Output the (X, Y) coordinate of the center of the cell containing the given text.  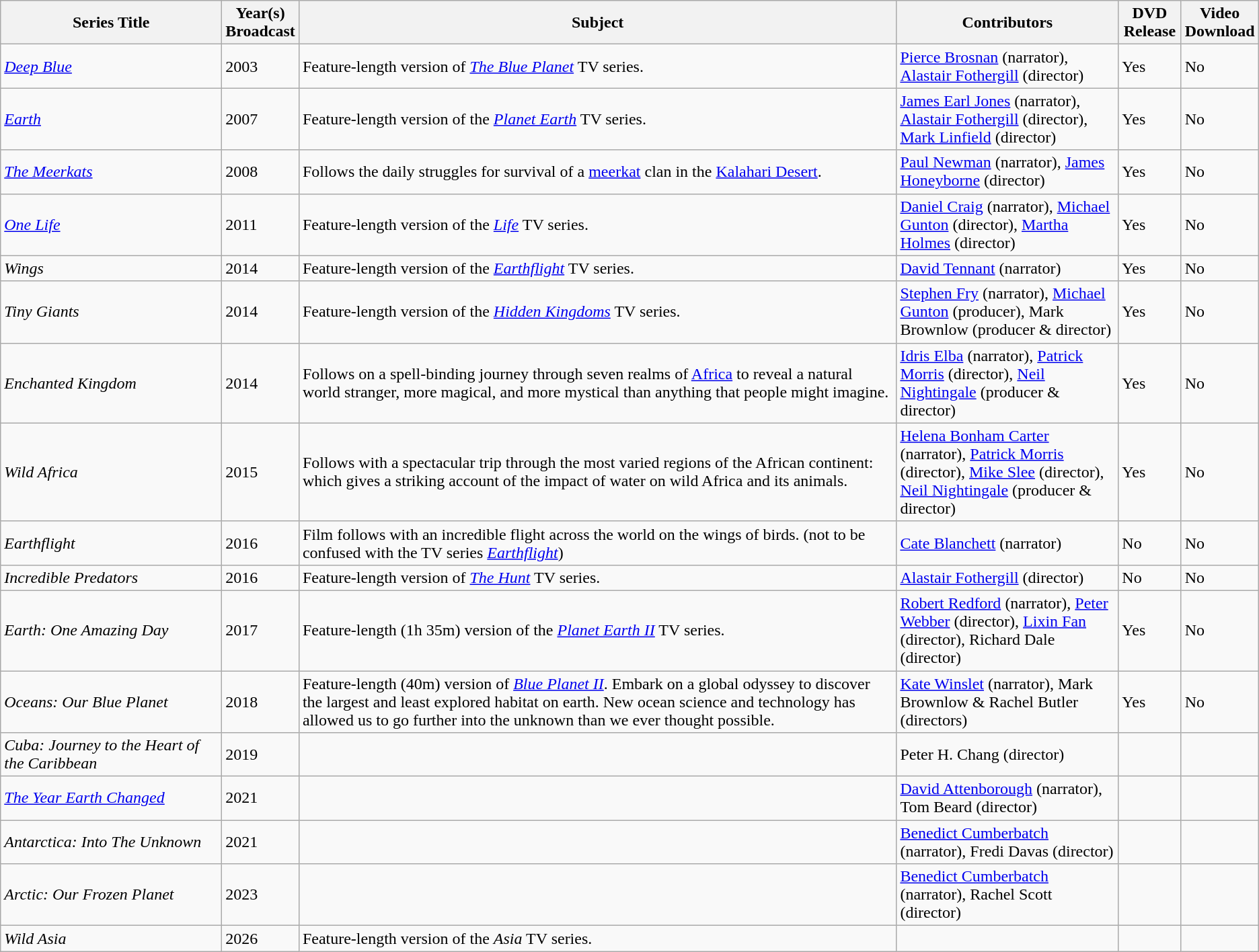
Feature-length version of the Hidden Kingdoms TV series. (597, 312)
Deep Blue (112, 66)
Feature-length version of the Asia TV series. (597, 939)
Feature-length version of the Life TV series. (597, 225)
Film follows with an incredible flight across the world on the wings of birds. (not to be confused with the TV series Earthflight) (597, 543)
Idris Elba (narrator), Patrick Morris (director), Neil Nightingale (producer & director) (1007, 383)
Feature-length version of the Planet Earth TV series. (597, 119)
Wild Africa (112, 472)
Alastair Fothergill (director) (1007, 578)
Subject (597, 23)
Feature-length version of The Hunt TV series. (597, 578)
2017 (261, 631)
2018 (261, 702)
Daniel Craig (narrator), Michael Gunton (director), Martha Holmes (director) (1007, 225)
Feature-length version of the Earthflight TV series. (597, 268)
One Life (112, 225)
Arctic: Our Frozen Planet (112, 895)
Benedict Cumberbatch (narrator), Fredi Davas (director) (1007, 842)
Feature-length (1h 35m) version of the Planet Earth II TV series. (597, 631)
Pierce Brosnan (narrator), Alastair Fothergill (director) (1007, 66)
Benedict Cumberbatch (narrator), Rachel Scott (director) (1007, 895)
The Meerkats (112, 172)
Earthflight (112, 543)
The Year Earth Changed (112, 799)
David Attenborough (narrator), Tom Beard (director) (1007, 799)
Peter H. Chang (director) (1007, 754)
Earth: One Amazing Day (112, 631)
James Earl Jones (narrator), Alastair Fothergill (director), Mark Linfield (director) (1007, 119)
2008 (261, 172)
Feature-length version of The Blue Planet TV series. (597, 66)
Cate Blanchett (narrator) (1007, 543)
2023 (261, 895)
2019 (261, 754)
Contributors (1007, 23)
Antarctica: Into The Unknown (112, 842)
2015 (261, 472)
Enchanted Kingdom (112, 383)
2007 (261, 119)
Helena Bonham Carter (narrator), Patrick Morris (director), Mike Slee (director), Neil Nightingale (producer & director) (1007, 472)
Robert Redford (narrator), Peter Webber (director), Lixin Fan (director), Richard Dale (director) (1007, 631)
Series Title (112, 23)
Kate Winslet (narrator), Mark Brownlow & Rachel Butler (directors) (1007, 702)
2011 (261, 225)
Video Download (1220, 23)
Year(s) Broadcast (261, 23)
David Tennant (narrator) (1007, 268)
Oceans: Our Blue Planet (112, 702)
Paul Newman (narrator), James Honeyborne (director) (1007, 172)
Cuba: Journey to the Heart of the Caribbean (112, 754)
Incredible Predators (112, 578)
Wings (112, 268)
Tiny Giants (112, 312)
2003 (261, 66)
2026 (261, 939)
DVD Release (1150, 23)
Earth (112, 119)
Follows the daily struggles for survival of a meerkat clan in the Kalahari Desert. (597, 172)
Wild Asia (112, 939)
Stephen Fry (narrator), Michael Gunton (producer), Mark Brownlow (producer & director) (1007, 312)
